Return [X, Y] of the center of cell containing provided text 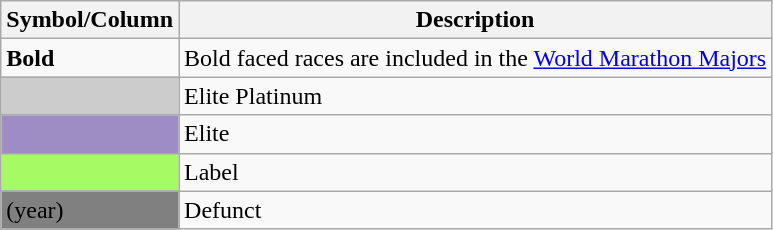
Description [476, 20]
Bold [90, 58]
Elite Platinum [476, 96]
Bold faced races are included in the World Marathon Majors [476, 58]
Symbol/Column [90, 20]
Elite [476, 134]
(year) [90, 210]
Defunct [476, 210]
Label [476, 172]
